Scan for the cell matching the given text and deliver its (x, y) coordinate at center. 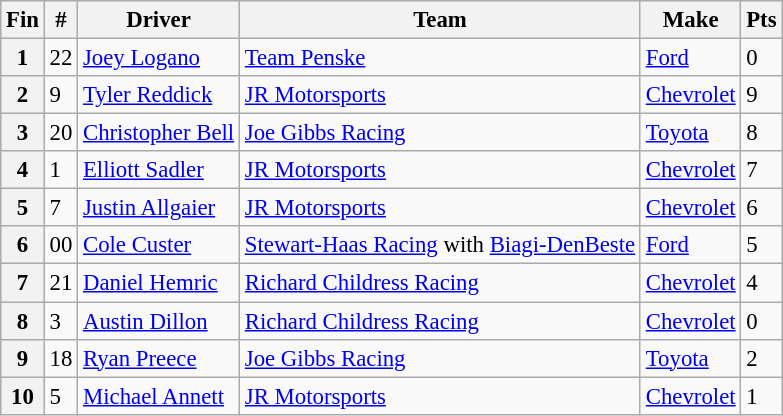
Stewart-Haas Racing with Biagi-DenBeste (440, 245)
18 (60, 358)
20 (60, 133)
Joey Logano (159, 58)
# (60, 20)
21 (60, 283)
10 (23, 396)
Fin (23, 20)
Cole Custer (159, 245)
Daniel Hemric (159, 283)
Elliott Sadler (159, 170)
Justin Allgaier (159, 208)
Pts (762, 20)
Team Penske (440, 58)
Christopher Bell (159, 133)
Michael Annett (159, 396)
Ryan Preece (159, 358)
22 (60, 58)
00 (60, 245)
Team (440, 20)
Make (690, 20)
Tyler Reddick (159, 95)
Austin Dillon (159, 321)
Driver (159, 20)
